Locate the cell with the specified text and output its [x, y] center coordinate. 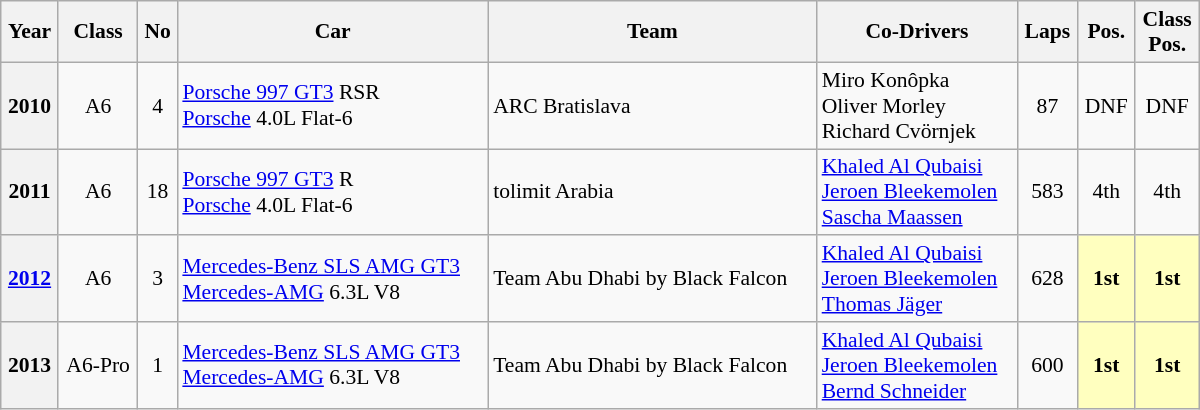
Khaled Al Qubaisi Jeroen Bleekemolen Bernd Schneider [918, 366]
583 [1047, 192]
Car [332, 32]
Pos. [1106, 32]
Khaled Al Qubaisi Jeroen Bleekemolen Sascha Maassen [918, 192]
Porsche 997 GT3 RPorsche 4.0L Flat-6 [332, 192]
Year [30, 32]
Porsche 997 GT3 RSRPorsche 4.0L Flat-6 [332, 106]
4 [158, 106]
2013 [30, 366]
Laps [1047, 32]
ARC Bratislava [652, 106]
Miro Konôpka Oliver Morley Richard Cvörnjek [918, 106]
628 [1047, 280]
A6-Pro [98, 366]
Co-Drivers [918, 32]
ClassPos. [1167, 32]
18 [158, 192]
No [158, 32]
tolimit Arabia [652, 192]
600 [1047, 366]
3 [158, 280]
2011 [30, 192]
1 [158, 366]
2010 [30, 106]
Class [98, 32]
2012 [30, 280]
Khaled Al Qubaisi Jeroen Bleekemolen Thomas Jäger [918, 280]
87 [1047, 106]
Team [652, 32]
